Pinpoint the cell where the given text exists, returning its (X, Y) midpoint coordinate. 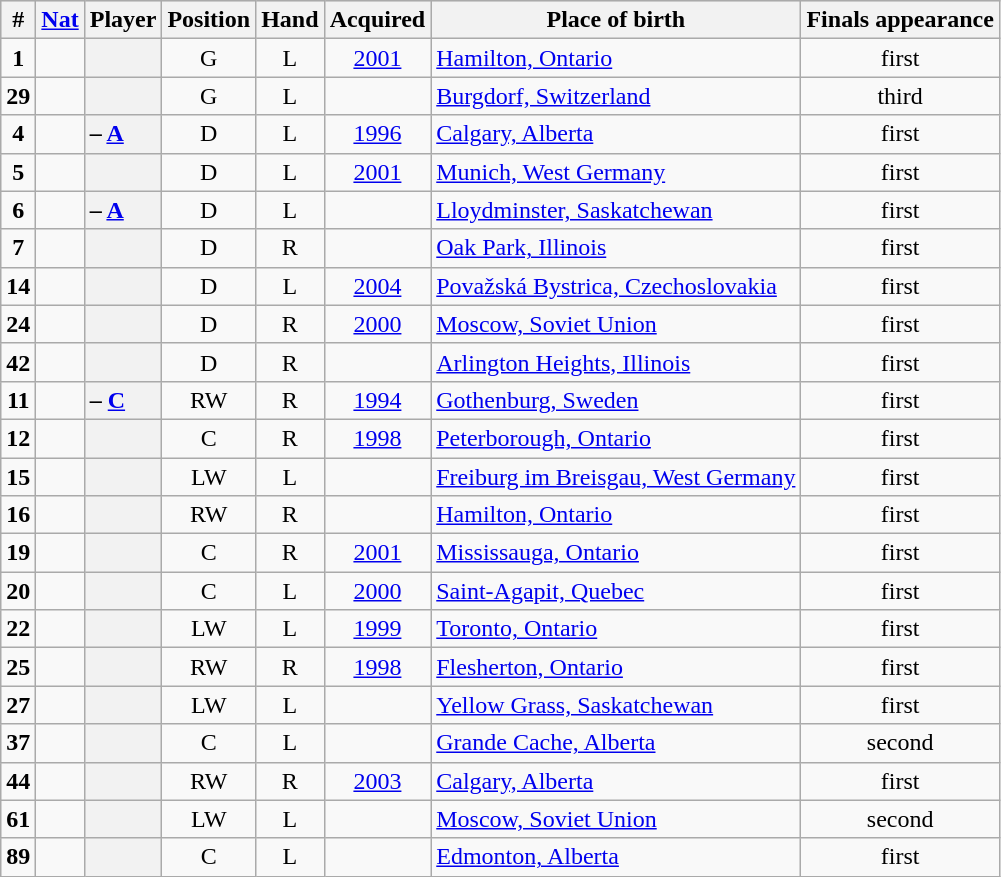
2004 (378, 286)
Finals appearance (900, 20)
4 (18, 134)
12 (18, 438)
Gothenburg, Sweden (616, 400)
Saint-Agapit, Quebec (616, 591)
Yellow Grass, Saskatchewan (616, 705)
Nat (60, 20)
Hand (290, 20)
6 (18, 210)
25 (18, 667)
Position (209, 20)
20 (18, 591)
Lloydminster, Saskatchewan (616, 210)
14 (18, 286)
24 (18, 324)
Toronto, Ontario (616, 629)
Munich, West Germany (616, 172)
Peterborough, Ontario (616, 438)
Acquired (378, 20)
Oak Park, Illinois (616, 248)
44 (18, 781)
16 (18, 515)
5 (18, 172)
third (900, 96)
1 (18, 58)
15 (18, 477)
37 (18, 743)
Edmonton, Alberta (616, 857)
Arlington Heights, Illinois (616, 362)
19 (18, 553)
1994 (378, 400)
1996 (378, 134)
Player (123, 20)
89 (18, 857)
– C (123, 400)
27 (18, 705)
61 (18, 819)
1999 (378, 629)
Mississauga, Ontario (616, 553)
22 (18, 629)
Flesherton, Ontario (616, 667)
Freiburg im Breisgau, West Germany (616, 477)
Považská Bystrica, Czechoslovakia (616, 286)
42 (18, 362)
29 (18, 96)
Burgdorf, Switzerland (616, 96)
Place of birth (616, 20)
# (18, 20)
11 (18, 400)
Grande Cache, Alberta (616, 743)
7 (18, 248)
2003 (378, 781)
